Return the [X, Y] coordinate for the center point of the cell that contains the specified text.  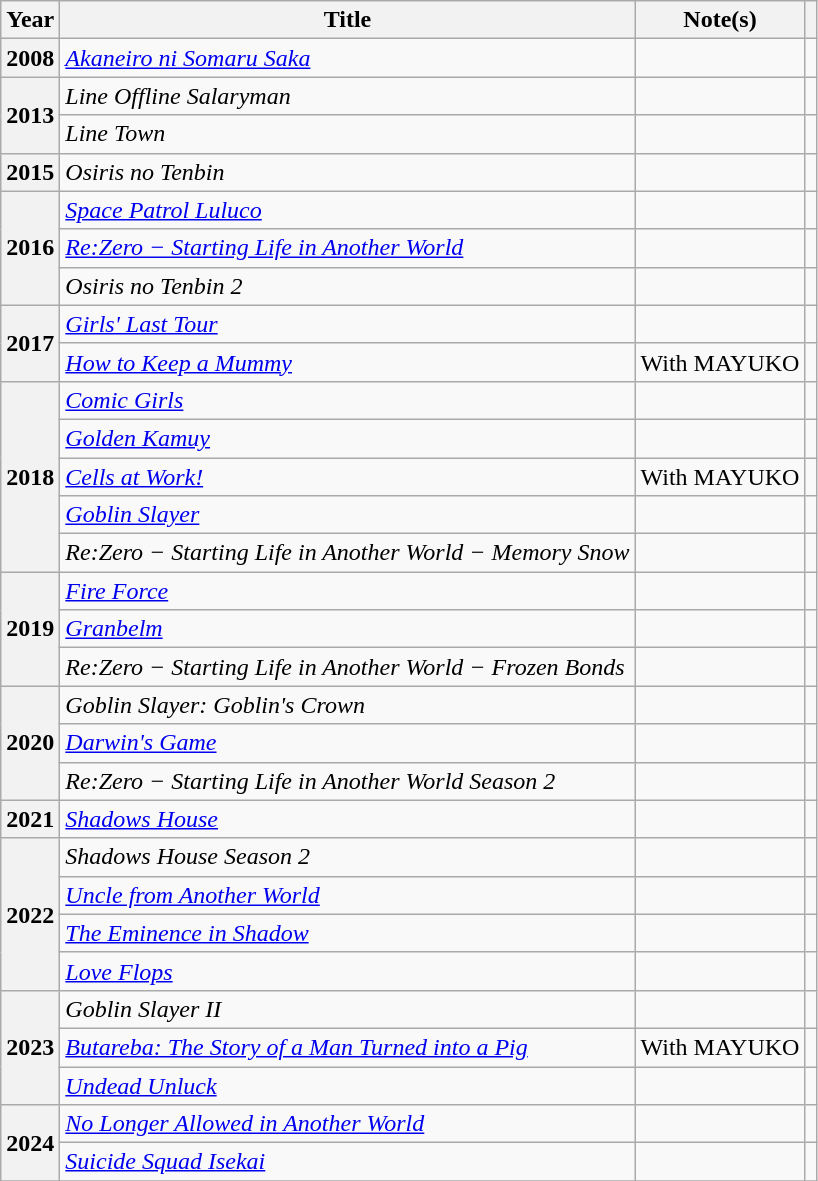
Osiris no Tenbin 2 [348, 286]
Uncle from Another World [348, 895]
Akaneiro ni Somaru Saka [348, 58]
Granbelm [348, 629]
Re:Zero − Starting Life in Another World [348, 248]
Re:Zero − Starting Life in Another World Season 2 [348, 781]
Love Flops [348, 971]
2015 [30, 172]
Darwin's Game [348, 743]
2020 [30, 743]
Undead Unluck [348, 1085]
2019 [30, 629]
2021 [30, 819]
Re:Zero − Starting Life in Another World − Frozen Bonds [348, 667]
2017 [30, 343]
Shadows House [348, 819]
Osiris no Tenbin [348, 172]
2016 [30, 248]
2018 [30, 476]
Suicide Squad Isekai [348, 1162]
2022 [30, 914]
Year [30, 20]
Cells at Work! [348, 477]
Re:Zero − Starting Life in Another World − Memory Snow [348, 553]
Line Town [348, 134]
Title [348, 20]
Goblin Slayer II [348, 1009]
2023 [30, 1047]
Fire Force [348, 591]
Shadows House Season 2 [348, 857]
Goblin Slayer [348, 515]
The Eminence in Shadow [348, 933]
2013 [30, 115]
Golden Kamuy [348, 438]
Goblin Slayer: Goblin's Crown [348, 705]
Note(s) [720, 20]
Line Offline Salaryman [348, 96]
Space Patrol Luluco [348, 210]
How to Keep a Mummy [348, 362]
Girls' Last Tour [348, 324]
Comic Girls [348, 400]
Butareba: The Story of a Man Turned into a Pig [348, 1047]
No Longer Allowed in Another World [348, 1124]
2024 [30, 1143]
2008 [30, 58]
